Provide the (X, Y) coordinate of the cell's center where the given text is located.  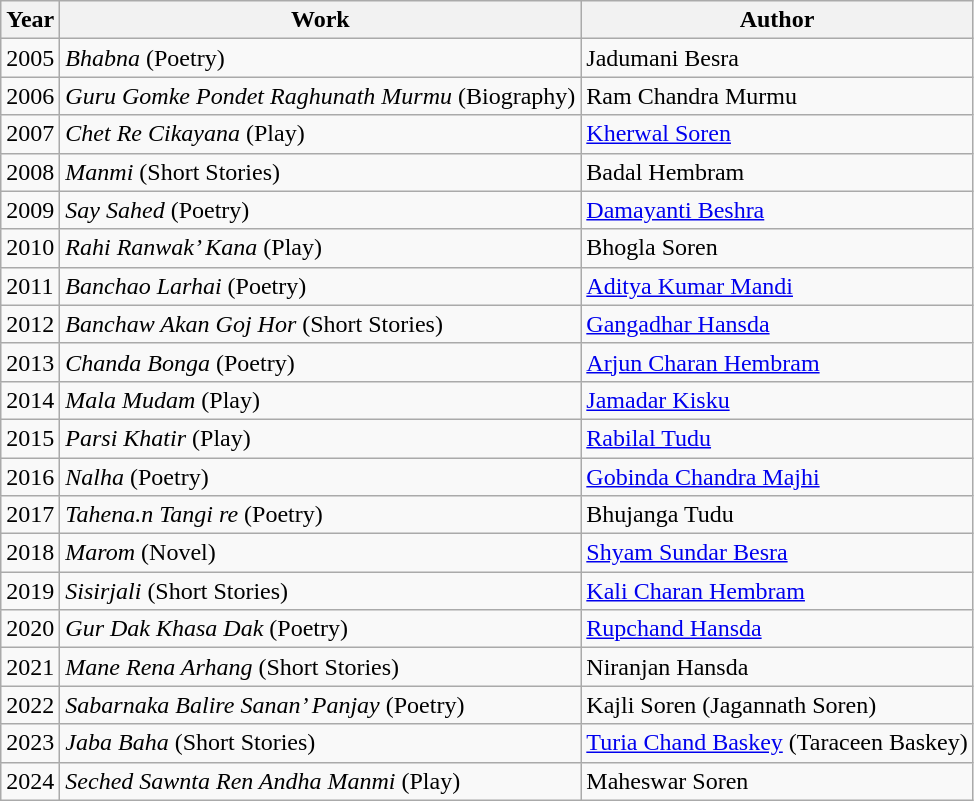
2008 (30, 172)
Turia Chand Baskey (Taraceen Baskey) (777, 743)
2007 (30, 134)
Chet Re Cikayana (Play) (320, 134)
2021 (30, 667)
2023 (30, 743)
2022 (30, 705)
Sisirjali (Short Stories) (320, 591)
Rabilal Tudu (777, 438)
Seched Sawnta Ren Andha Manmi (Play) (320, 781)
Gur Dak Khasa Dak (Poetry) (320, 629)
Nalha (Poetry) (320, 477)
2016 (30, 477)
Sabarnaka Balire Sanan’ Panjay (Poetry) (320, 705)
Ram Chandra Murmu (777, 96)
Kali Charan Hembram (777, 591)
Guru Gomke Pondet Raghunath Murmu (Biography) (320, 96)
Mane Rena Arhang (Short Stories) (320, 667)
Arjun Charan Hembram (777, 362)
2006 (30, 96)
2009 (30, 210)
Manmi (Short Stories) (320, 172)
Tahena.n Tangi re (Poetry) (320, 515)
Author (777, 20)
Damayanti Beshra (777, 210)
2015 (30, 438)
2013 (30, 362)
Shyam Sundar Besra (777, 553)
2005 (30, 58)
Bhabna (Poetry) (320, 58)
Rupchand Hansda (777, 629)
Rahi Ranwak’ Kana (Play) (320, 248)
Chanda Bonga (Poetry) (320, 362)
2019 (30, 591)
Year (30, 20)
Maheswar Soren (777, 781)
2010 (30, 248)
Bhujanga Tudu (777, 515)
Banchao Larhai (Poetry) (320, 286)
Niranjan Hansda (777, 667)
Jaba Baha (Short Stories) (320, 743)
2017 (30, 515)
Jamadar Kisku (777, 400)
Marom (Novel) (320, 553)
Badal Hembram (777, 172)
Kajli Soren (Jagannath Soren) (777, 705)
2012 (30, 324)
2020 (30, 629)
Bhogla Soren (777, 248)
2024 (30, 781)
Say Sahed (Poetry) (320, 210)
Aditya Kumar Mandi (777, 286)
Gobinda Chandra Majhi (777, 477)
Jadumani Besra (777, 58)
Gangadhar Hansda (777, 324)
Kherwal Soren (777, 134)
2014 (30, 400)
Work (320, 20)
2018 (30, 553)
Mala Mudam (Play) (320, 400)
2011 (30, 286)
Banchaw Akan Goj Hor (Short Stories) (320, 324)
Parsi Khatir (Play) (320, 438)
